Determine the (X, Y) coordinate at the center of the cell enclosing the given text.  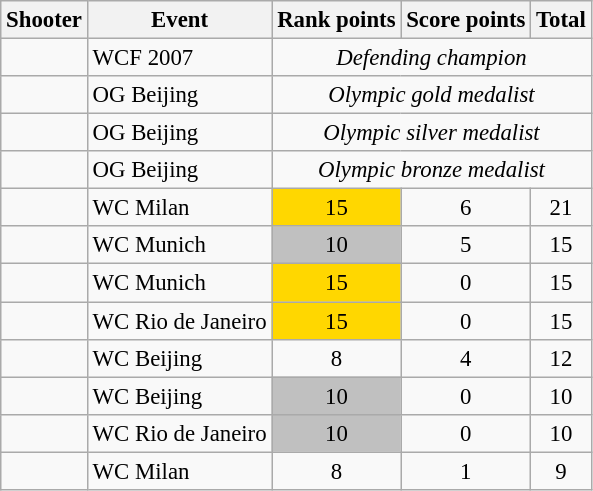
9 (561, 471)
21 (561, 208)
1 (466, 471)
12 (561, 358)
WCF 2007 (180, 58)
Olympic bronze medalist (432, 170)
Olympic gold medalist (432, 95)
Score points (466, 20)
4 (466, 358)
Olympic silver medalist (432, 133)
Defending champion (432, 58)
Shooter (44, 20)
6 (466, 208)
Rank points (336, 20)
5 (466, 245)
Event (180, 20)
Total (561, 20)
